For the text-containing cell, return its midpoint in (x, y) coordinate format. 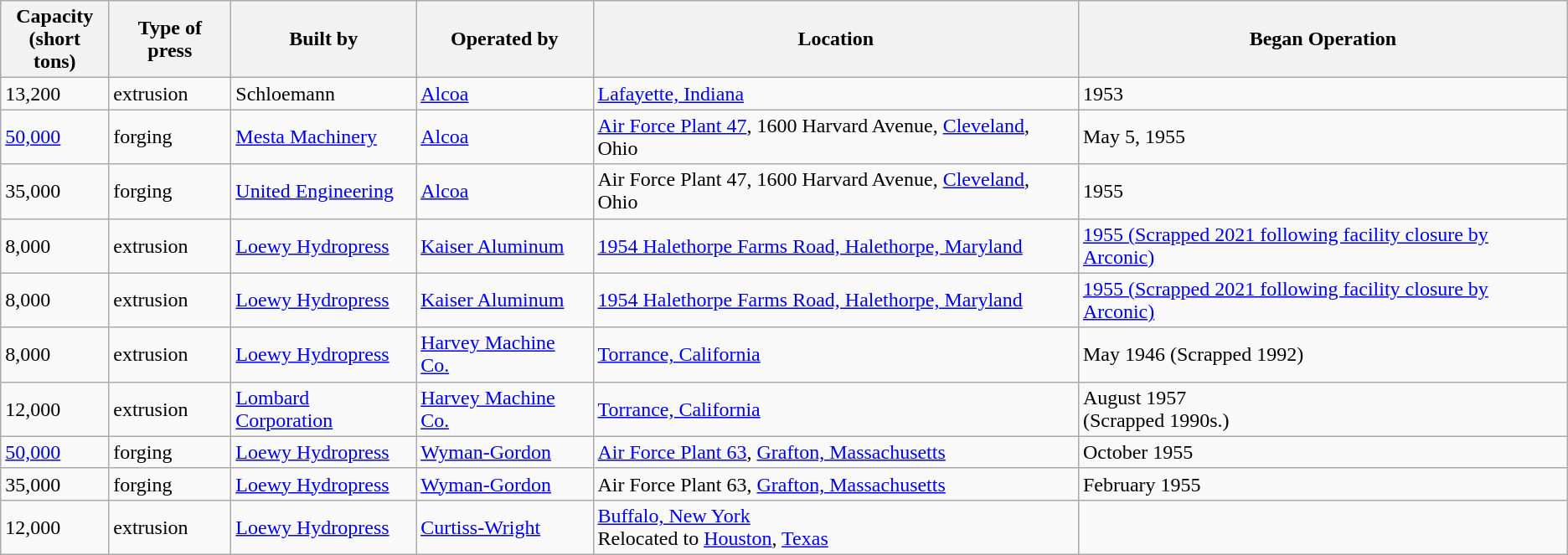
13,200 (55, 94)
Operated by (504, 39)
Location (836, 39)
Mesta Machinery (323, 137)
May 1946 (Scrapped 1992) (1323, 355)
Type of press (170, 39)
October 1955 (1323, 452)
Built by (323, 39)
Buffalo, New YorkRelocated to Houston, Texas (836, 527)
Lafayette, Indiana (836, 94)
August 1957(Scrapped 1990s.) (1323, 409)
Curtiss-Wright (504, 527)
Capacity(short tons) (55, 39)
Schloemann (323, 94)
February 1955 (1323, 484)
1953 (1323, 94)
Lombard Corporation (323, 409)
United Engineering (323, 191)
Began Operation (1323, 39)
1955 (1323, 191)
May 5, 1955 (1323, 137)
